Extract the [X, Y] coordinate from the center of the cell holding the provided text.  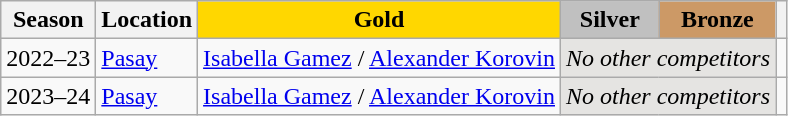
Silver [610, 20]
2022–23 [48, 58]
Bronze [717, 20]
Location [147, 20]
2023–24 [48, 96]
Season [48, 20]
Gold [380, 20]
